Extract the (X, Y) coordinate from the center of the cell holding the provided text.  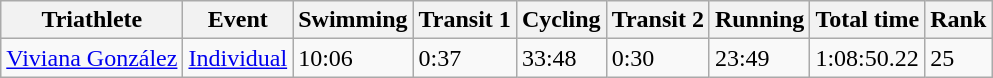
Cycling (561, 20)
Transit 2 (658, 20)
0:30 (658, 58)
Individual (238, 58)
0:37 (464, 58)
Transit 1 (464, 20)
Triathlete (92, 20)
1:08:50.22 (868, 58)
Total time (868, 20)
Running (759, 20)
25 (958, 58)
10:06 (353, 58)
Viviana González (92, 58)
Rank (958, 20)
Swimming (353, 20)
Event (238, 20)
23:49 (759, 58)
33:48 (561, 58)
